From the cell containing the given text, extract its center point as [X, Y] coordinate. 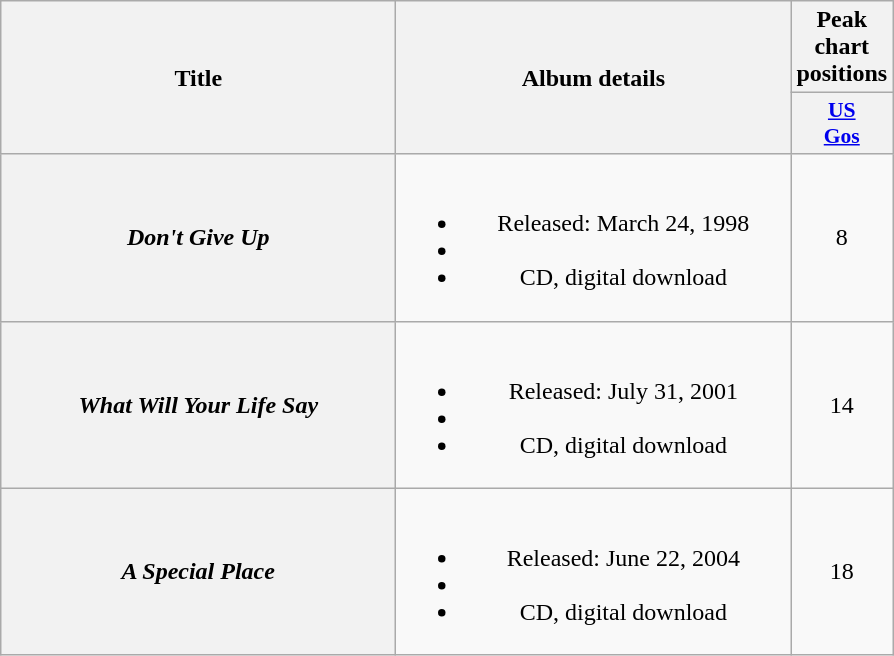
Peak chart positions [842, 47]
What Will Your Life Say [198, 404]
A Special Place [198, 572]
USGos [842, 124]
Don't Give Up [198, 238]
14 [842, 404]
Title [198, 78]
8 [842, 238]
18 [842, 572]
Released: June 22, 2004CD, digital download [594, 572]
Released: March 24, 1998CD, digital download [594, 238]
Album details [594, 78]
Released: July 31, 2001CD, digital download [594, 404]
